Pinpoint the cell where the given text exists, returning its [x, y] midpoint coordinate. 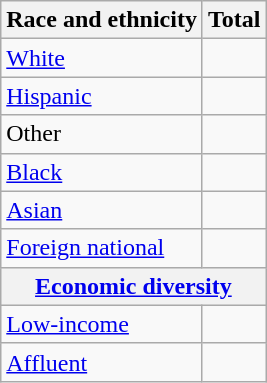
Black [102, 172]
Affluent [102, 362]
Low-income [102, 324]
White [102, 58]
Total [234, 20]
Asian [102, 210]
Foreign national [102, 248]
Other [102, 134]
Economic diversity [134, 286]
Race and ethnicity [102, 20]
Hispanic [102, 96]
